Detect which cell encompasses the target text, then output its (x, y) center coordinate. 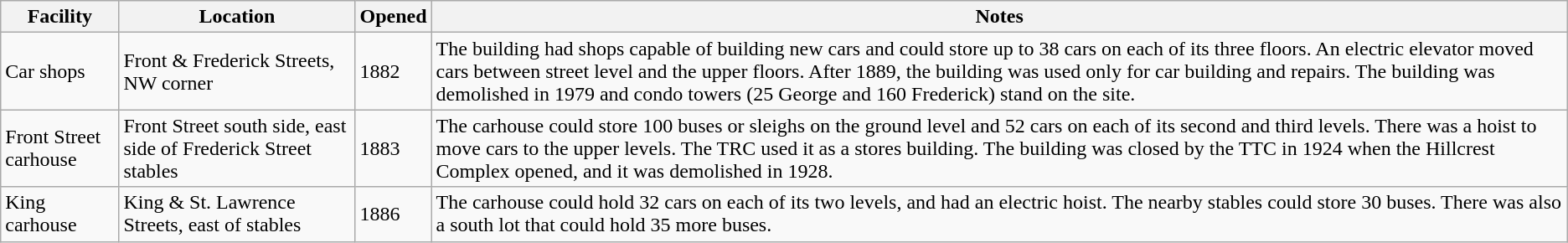
Location (237, 17)
Front Street carhouse (60, 148)
1886 (394, 215)
Front & Frederick Streets, NW corner (237, 71)
Facility (60, 17)
Notes (999, 17)
King carhouse (60, 215)
Opened (394, 17)
Front Street south side, east side of Frederick Street stables (237, 148)
1883 (394, 148)
King & St. Lawrence Streets, east of stables (237, 215)
1882 (394, 71)
Car shops (60, 71)
